Scan for the cell matching the given text and deliver its [X, Y] coordinate at center. 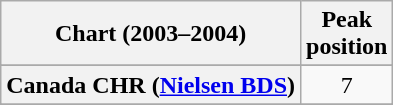
Peakposition [347, 34]
7 [347, 85]
Chart (2003–2004) [151, 34]
Canada CHR (Nielsen BDS) [151, 85]
